Return the [X, Y] coordinate for the center point of the cell that contains the specified text.  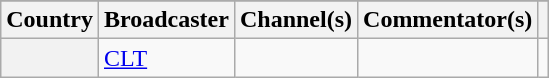
CLT [166, 58]
Broadcaster [166, 20]
Country [50, 20]
Commentator(s) [448, 20]
Channel(s) [296, 20]
